Identify which cell holds the provided text, then report its [X, Y] central coordinate. 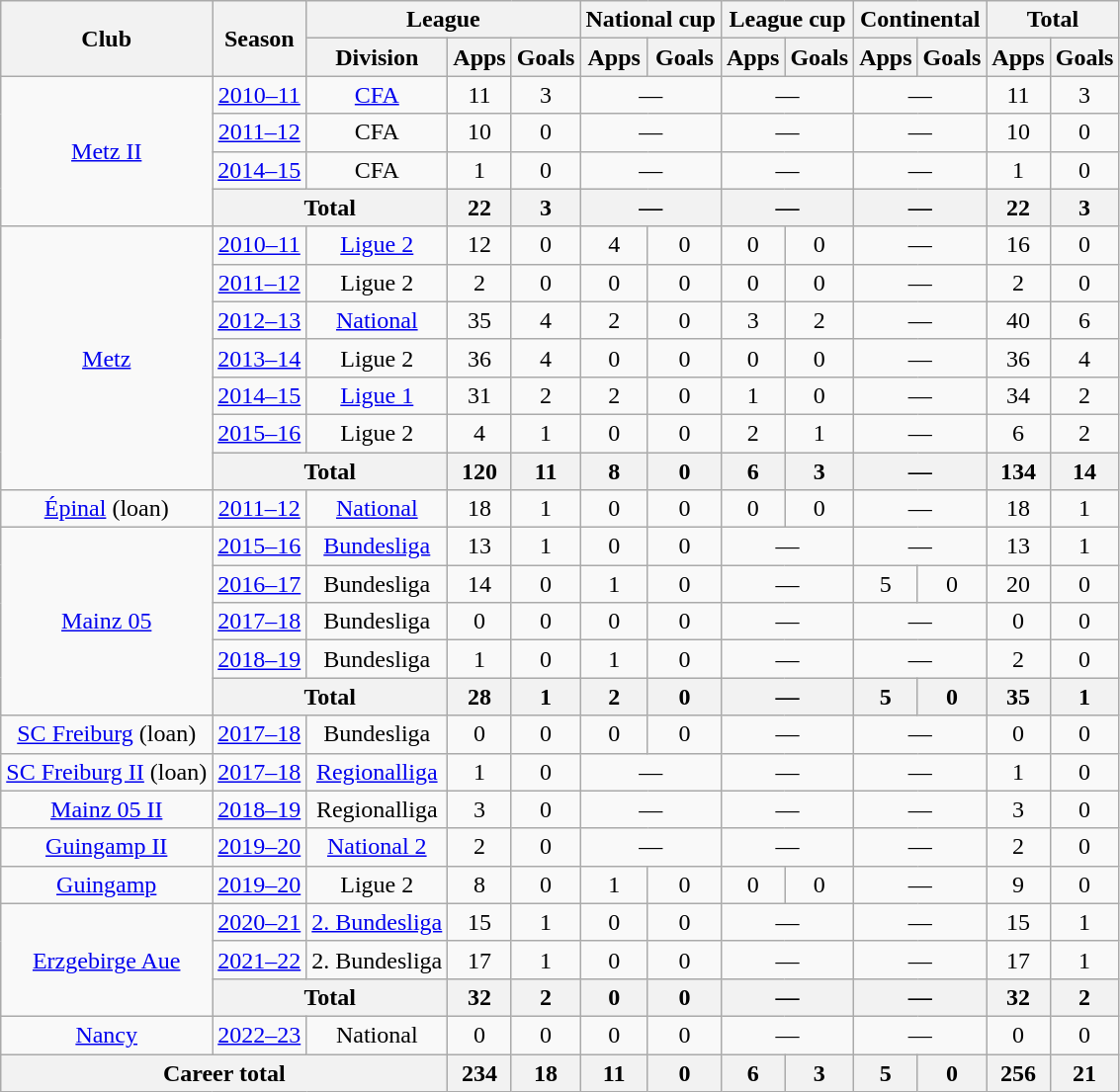
2022–23 [259, 1035]
SC Freiburg (loan) [107, 734]
Mainz 05 II [107, 809]
Guingamp II [107, 847]
28 [479, 697]
Erzgebirge Aue [107, 960]
Metz II [107, 151]
134 [1018, 471]
21 [1084, 1072]
120 [479, 471]
Nancy [107, 1035]
20 [1018, 584]
2016–17 [259, 584]
SC Freiburg II (loan) [107, 772]
Division [378, 57]
9 [1018, 884]
2021–22 [259, 960]
National cup [650, 20]
31 [479, 395]
2020–21 [259, 922]
40 [1018, 320]
2013–14 [259, 358]
234 [479, 1072]
256 [1018, 1072]
Guingamp [107, 884]
Metz [107, 358]
2012–13 [259, 320]
Ligue 1 [378, 395]
League [443, 20]
Season [259, 39]
Mainz 05 [107, 622]
16 [1018, 245]
Continental [920, 20]
Career total [224, 1072]
Club [107, 39]
League cup [787, 20]
Épinal (loan) [107, 509]
34 [1018, 395]
National 2 [378, 847]
12 [479, 245]
